Capture the cell that displays the provided text and extract its [x, y] central coordinate. 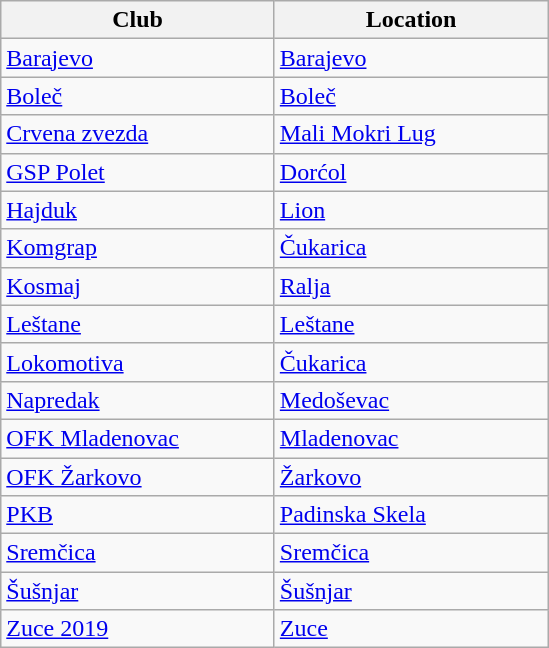
OFK Žarkovo [138, 477]
Lokomotiva [138, 362]
Padinska Skela [411, 515]
Lion [411, 210]
Žarkovo [411, 477]
Mladenovac [411, 438]
Dorćol [411, 172]
Zuce 2019 [138, 629]
Napredak [138, 400]
PKB [138, 515]
Kosmaj [138, 286]
Medoševac [411, 400]
Location [411, 20]
Crvena zvezda [138, 134]
Mali Mokri Lug [411, 134]
GSP Polet [138, 172]
OFK Mladenovac [138, 438]
Club [138, 20]
Ralja [411, 286]
Hajduk [138, 210]
Zuce [411, 629]
Komgrap [138, 248]
